From the cell containing the given text, extract its center point as [X, Y] coordinate. 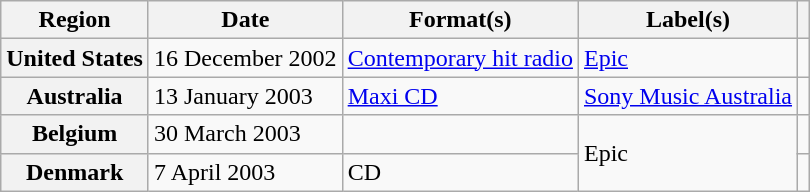
Sony Music Australia [688, 96]
Region [75, 20]
Denmark [75, 172]
13 January 2003 [245, 96]
Contemporary hit radio [460, 58]
Label(s) [688, 20]
Date [245, 20]
Format(s) [460, 20]
Australia [75, 96]
16 December 2002 [245, 58]
CD [460, 172]
United States [75, 58]
Maxi CD [460, 96]
7 April 2003 [245, 172]
30 March 2003 [245, 134]
Belgium [75, 134]
